Capture the cell that displays the provided text and extract its [X, Y] central coordinate. 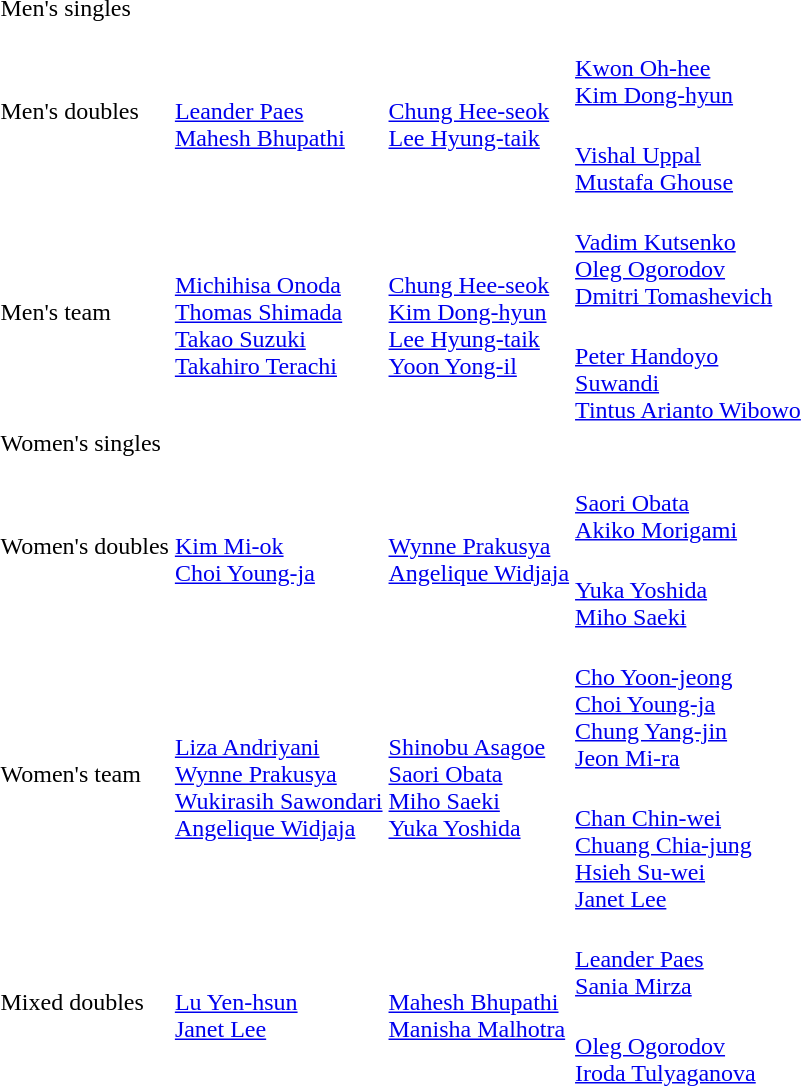
Leander PaesMahesh Bhupathi [278, 112]
Wynne PrakusyaAngelique Widjaja [479, 546]
Kim Mi-okChoi Young-ja [278, 546]
Chung Hee-seokKim Dong-hyunLee Hyung-taikYoon Yong-il [479, 312]
Chung Hee-seokLee Hyung-taik [479, 112]
Shinobu AsagoeSaori ObataMiho SaekiYuka Yoshida [479, 774]
Michihisa OnodaThomas ShimadaTakao SuzukiTakahiro Terachi [278, 312]
Liza AndriyaniWynne PrakusyaWukirasih SawondariAngelique Widjaja [278, 774]
